From the cell containing the given text, extract its center point as [x, y] coordinate. 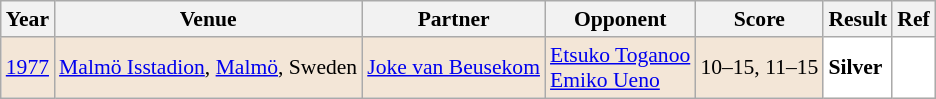
Joke van Beusekom [454, 68]
Etsuko Toganoo Emiko Ueno [620, 68]
Result [858, 19]
10–15, 11–15 [759, 68]
Venue [208, 19]
Malmö Isstadion, Malmö, Sweden [208, 68]
Year [28, 19]
1977 [28, 68]
Ref [913, 19]
Opponent [620, 19]
Score [759, 19]
Partner [454, 19]
Silver [858, 68]
